Provide the (x, y) coordinate of the cell's center where the given text is located.  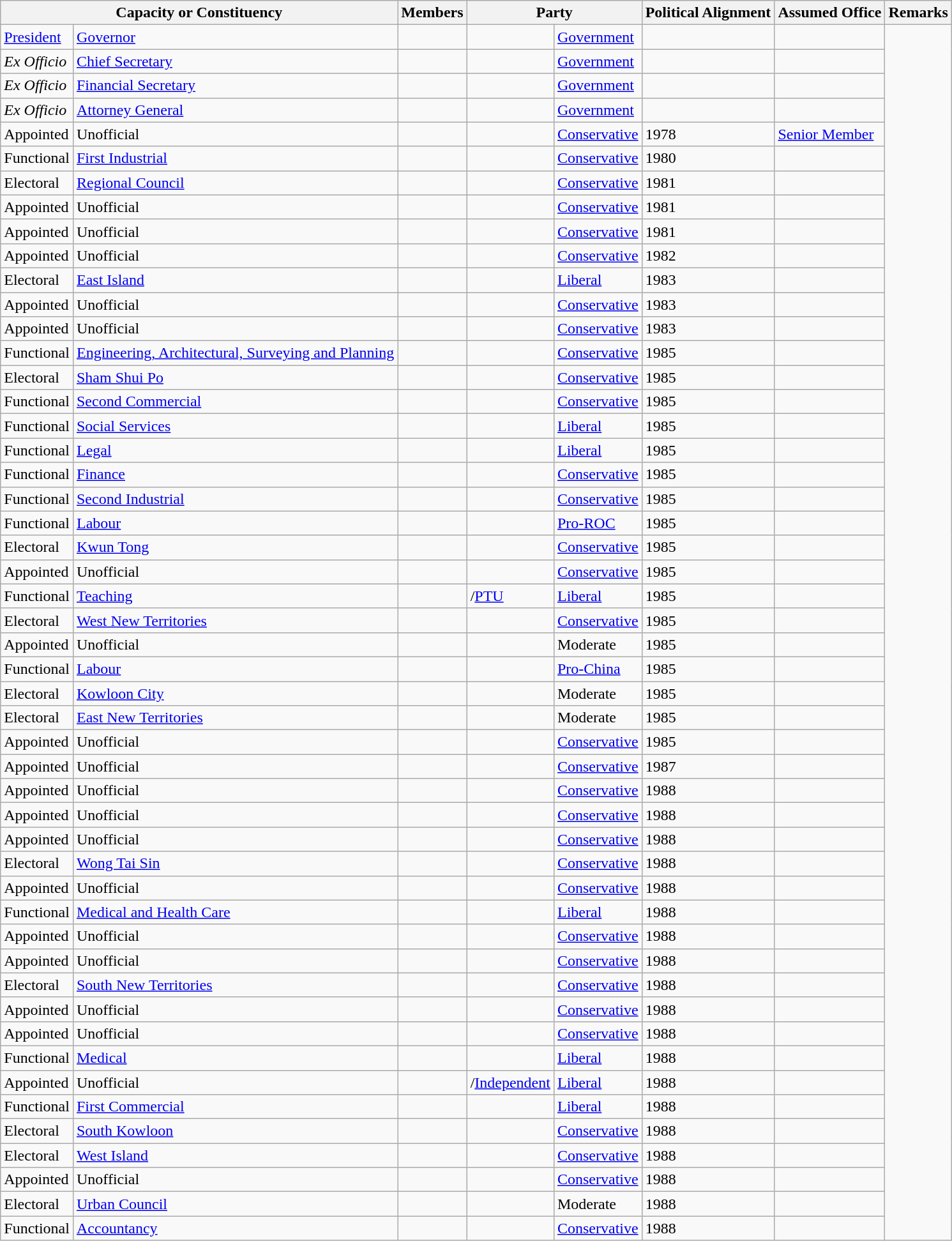
/Independent (510, 1083)
Political Alignment (708, 13)
East Island (235, 280)
Kwun Tong (235, 547)
Urban Council (235, 1204)
South New Territories (235, 985)
First Industrial (235, 158)
South Kowloon (235, 1131)
Sham Shui Po (235, 377)
Financial Secretary (235, 86)
Assumed Office (830, 13)
East New Territories (235, 718)
Capacity or Constituency (199, 13)
/PTU (510, 596)
Second Industrial (235, 499)
Party (554, 13)
Social Services (235, 426)
West Island (235, 1155)
President (37, 37)
Pro-China (598, 669)
Second Commercial (235, 402)
Attorney General (235, 110)
1980 (708, 158)
Regional Council (235, 183)
Finance (235, 475)
Wong Tai Sin (235, 864)
Kowloon City (235, 693)
Remarks (918, 13)
Pro-ROC (598, 523)
Accountancy (235, 1228)
1987 (708, 766)
West New Territories (235, 620)
Medical and Health Care (235, 912)
Senior Member (830, 134)
Teaching (235, 596)
Members (432, 13)
Legal (235, 450)
Chief Secretary (235, 61)
Engineering, Architectural, Surveying and Planning (235, 353)
1978 (708, 134)
1982 (708, 255)
Medical (235, 1058)
Governor (235, 37)
First Commercial (235, 1107)
